Find where the given text appears and provide that cell's center as [x, y] coordinate. 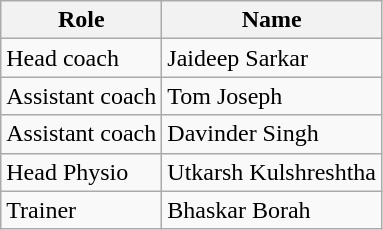
Name [272, 20]
Davinder Singh [272, 134]
Head coach [82, 58]
Utkarsh Kulshreshtha [272, 172]
Tom Joseph [272, 96]
Jaideep Sarkar [272, 58]
Bhaskar Borah [272, 210]
Head Physio [82, 172]
Role [82, 20]
Trainer [82, 210]
